Determine the (x, y) coordinate at the center of the cell enclosing the given text.  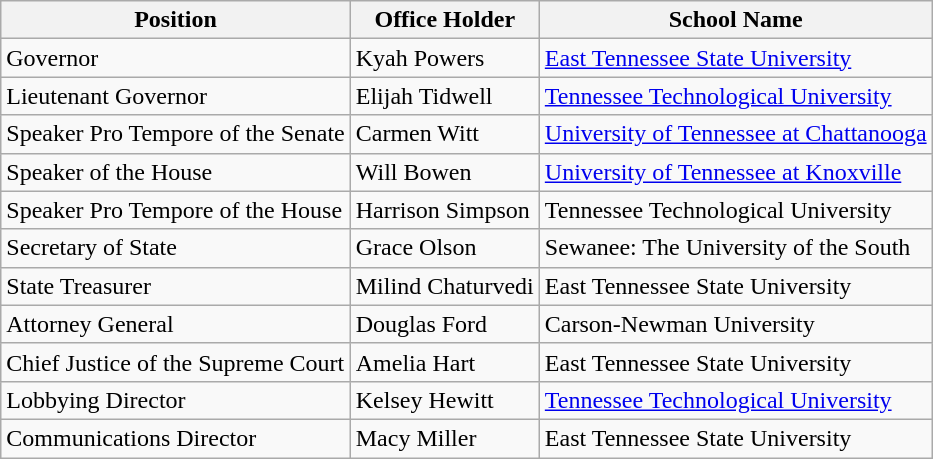
School Name (736, 20)
Kyah Powers (444, 58)
Harrison Simpson (444, 210)
Position (176, 20)
University of Tennessee at Chattanooga (736, 134)
Speaker Pro Tempore of the Senate (176, 134)
Carson-Newman University (736, 324)
Speaker Pro Tempore of the House (176, 210)
Amelia Hart (444, 362)
Will Bowen (444, 172)
Communications Director (176, 438)
Lobbying Director (176, 400)
Kelsey Hewitt (444, 400)
Carmen Witt (444, 134)
Macy Miller (444, 438)
State Treasurer (176, 286)
Secretary of State (176, 248)
Lieutenant Governor (176, 96)
Office Holder (444, 20)
Speaker of the House (176, 172)
University of Tennessee at Knoxville (736, 172)
Douglas Ford (444, 324)
Governor (176, 58)
Grace Olson (444, 248)
Attorney General (176, 324)
Sewanee: The University of the South (736, 248)
Milind Chaturvedi (444, 286)
Chief Justice of the Supreme Court (176, 362)
Elijah Tidwell (444, 96)
